Determine the [X, Y] coordinate at the center of the cell enclosing the given text.  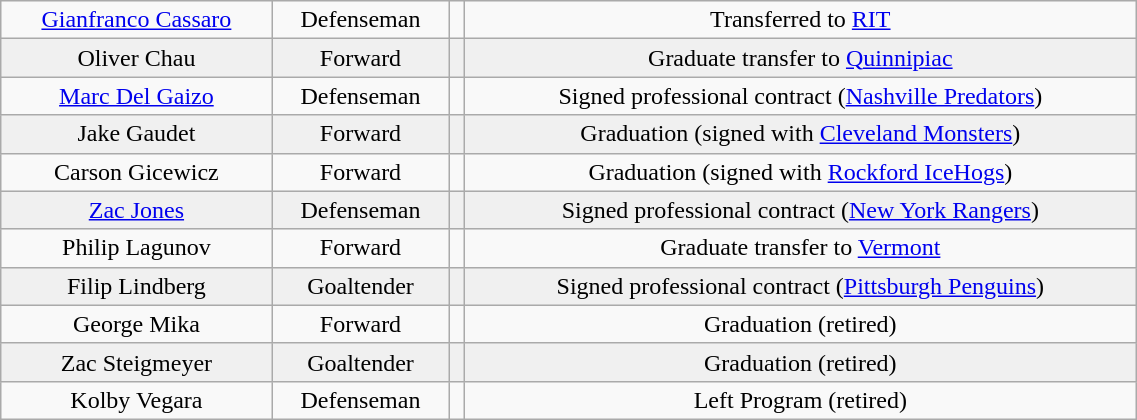
Signed professional contract (Nashville Predators) [800, 96]
Signed professional contract (New York Rangers) [800, 210]
Oliver Chau [136, 58]
Graduate transfer to Quinnipiac [800, 58]
Philip Lagunov [136, 248]
George Mika [136, 324]
Signed professional contract (Pittsburgh Penguins) [800, 286]
Left Program (retired) [800, 400]
Gianfranco Cassaro [136, 20]
Zac Steigmeyer [136, 362]
Carson Gicewicz [136, 172]
Graduate transfer to Vermont [800, 248]
Graduation (signed with Cleveland Monsters) [800, 134]
Filip Lindberg [136, 286]
Marc Del Gaizo [136, 96]
Transferred to RIT [800, 20]
Zac Jones [136, 210]
Kolby Vegara [136, 400]
Jake Gaudet [136, 134]
Graduation (signed with Rockford IceHogs) [800, 172]
